Return [X, Y] of the center of cell containing provided text 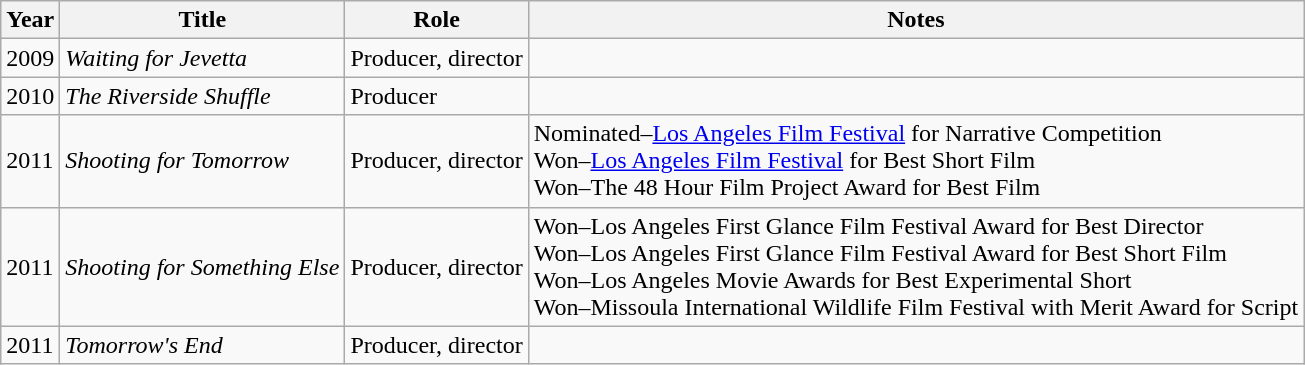
Title [202, 20]
Role [436, 20]
The Riverside Shuffle [202, 96]
Notes [916, 20]
Waiting for Jevetta [202, 58]
Shooting for Something Else [202, 266]
Producer [436, 96]
Year [30, 20]
Shooting for Tomorrow [202, 161]
2010 [30, 96]
2009 [30, 58]
Tomorrow's End [202, 345]
